Identify which cell holds the provided text, then report its (x, y) central coordinate. 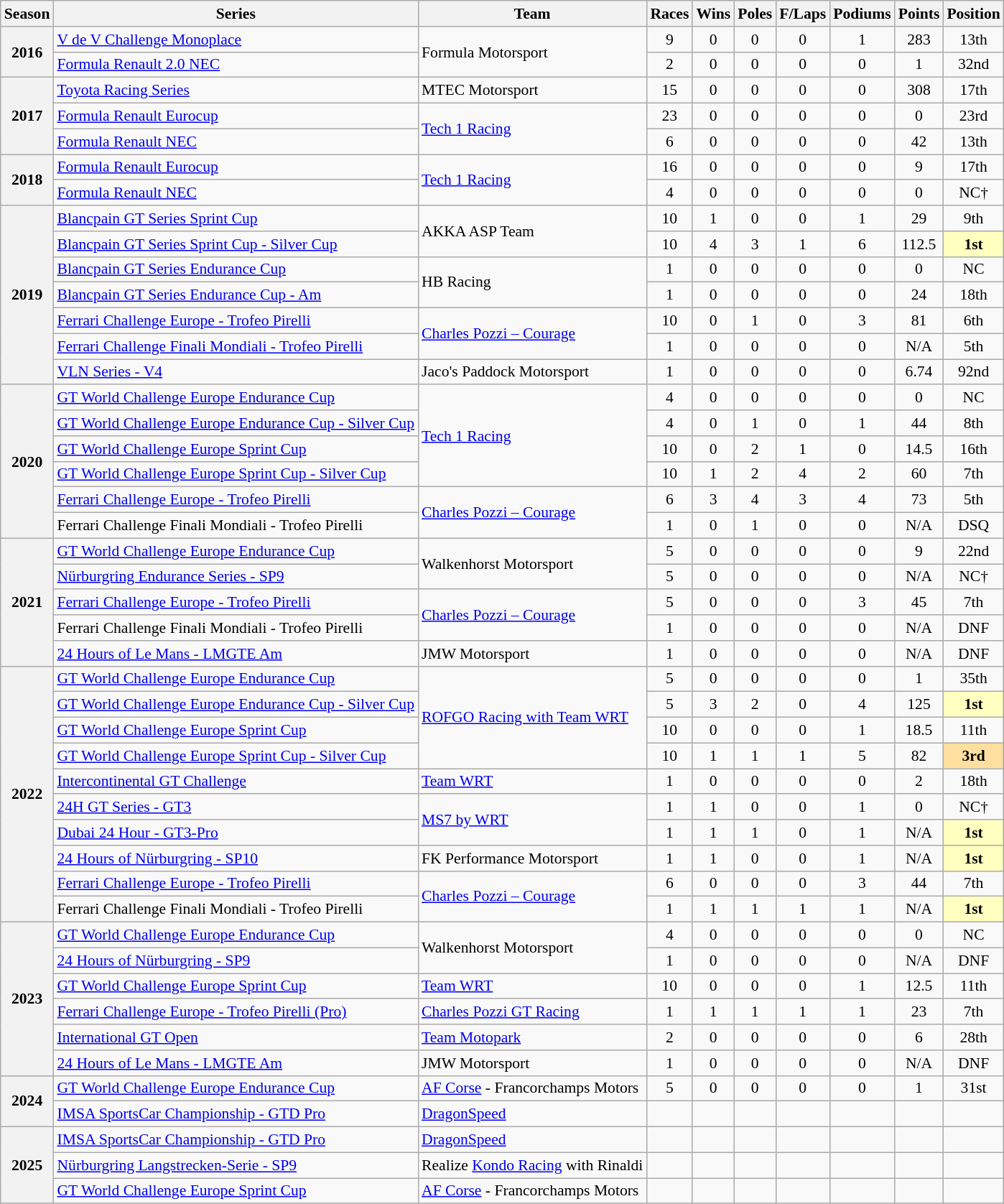
Ferrari Challenge Europe - Trofeo Pirelli (Pro) (236, 1012)
MTEC Motorsport (532, 91)
Points (919, 14)
2021 (27, 602)
Nürburgring Endurance Series - SP9 (236, 577)
24 Hours of Nürburgring - SP10 (236, 858)
Blancpain GT Series Sprint Cup - Silver Cup (236, 244)
73 (919, 500)
2023 (27, 999)
2016 (27, 52)
Position (973, 14)
22nd (973, 551)
Team (532, 14)
Charles Pozzi GT Racing (532, 1012)
ROFGO Racing with Team WRT (532, 717)
81 (919, 321)
308 (919, 91)
12.5 (919, 986)
32nd (973, 65)
2024 (27, 1101)
31st (973, 1088)
Blancpain GT Series Endurance Cup (236, 269)
DSQ (973, 526)
Blancpain GT Series Endurance Cup - Am (236, 295)
92nd (973, 372)
2019 (27, 295)
AKKA ASP Team (532, 231)
Podiums (862, 14)
Dubai 24 Hour - GT3-Pro (236, 833)
2017 (27, 116)
Formula Renault 2.0 NEC (236, 65)
Formula Motorsport (532, 52)
Team Motopark (532, 1037)
82 (919, 756)
VLN Series - V4 (236, 372)
Poles (755, 14)
35th (973, 679)
24H GT Series - GT3 (236, 807)
6th (973, 321)
9th (973, 218)
14.5 (919, 449)
16 (669, 167)
16th (973, 449)
2025 (27, 1165)
2018 (27, 180)
29 (919, 218)
24 Hours of Nürburgring - SP9 (236, 960)
Series (236, 14)
FK Performance Motorsport (532, 858)
Blancpain GT Series Sprint Cup (236, 218)
42 (919, 142)
283 (919, 40)
Wins (713, 14)
F/Laps (803, 14)
Realize Kondo Racing with Rinaldi (532, 1165)
125 (919, 705)
60 (919, 474)
8th (973, 423)
45 (919, 603)
3rd (973, 756)
2022 (27, 794)
23rd (973, 116)
18.5 (919, 731)
Toyota Racing Series (236, 91)
International GT Open (236, 1037)
6.74 (919, 372)
28th (973, 1037)
V de V Challenge Monoplace (236, 40)
HB Racing (532, 282)
Nürburgring Langstrecken-Serie - SP9 (236, 1165)
24 (919, 295)
112.5 (919, 244)
15 (669, 91)
Jaco's Paddock Motorsport (532, 372)
Intercontinental GT Challenge (236, 782)
Season (27, 14)
Races (669, 14)
2020 (27, 462)
MS7 by WRT (532, 820)
